Determine the (X, Y) coordinate at the center of the cell enclosing the given text.  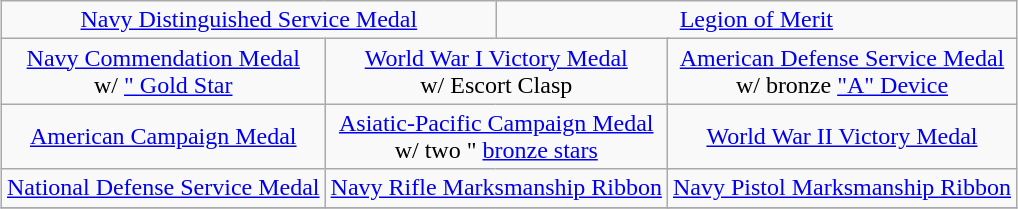
World War I Victory Medalw/ Escort Clasp (496, 72)
Navy Commendation Medalw/ " Gold Star (163, 72)
Legion of Merit (756, 20)
Navy Rifle Marksmanship Ribbon (496, 188)
Navy Pistol Marksmanship Ribbon (842, 188)
American Campaign Medal (163, 136)
Navy Distinguished Service Medal (248, 20)
National Defense Service Medal (163, 188)
World War II Victory Medal (842, 136)
American Defense Service Medalw/ bronze "A" Device (842, 72)
Asiatic-Pacific Campaign Medalw/ two " bronze stars (496, 136)
